From the cell containing the given text, extract its center point as (X, Y) coordinate. 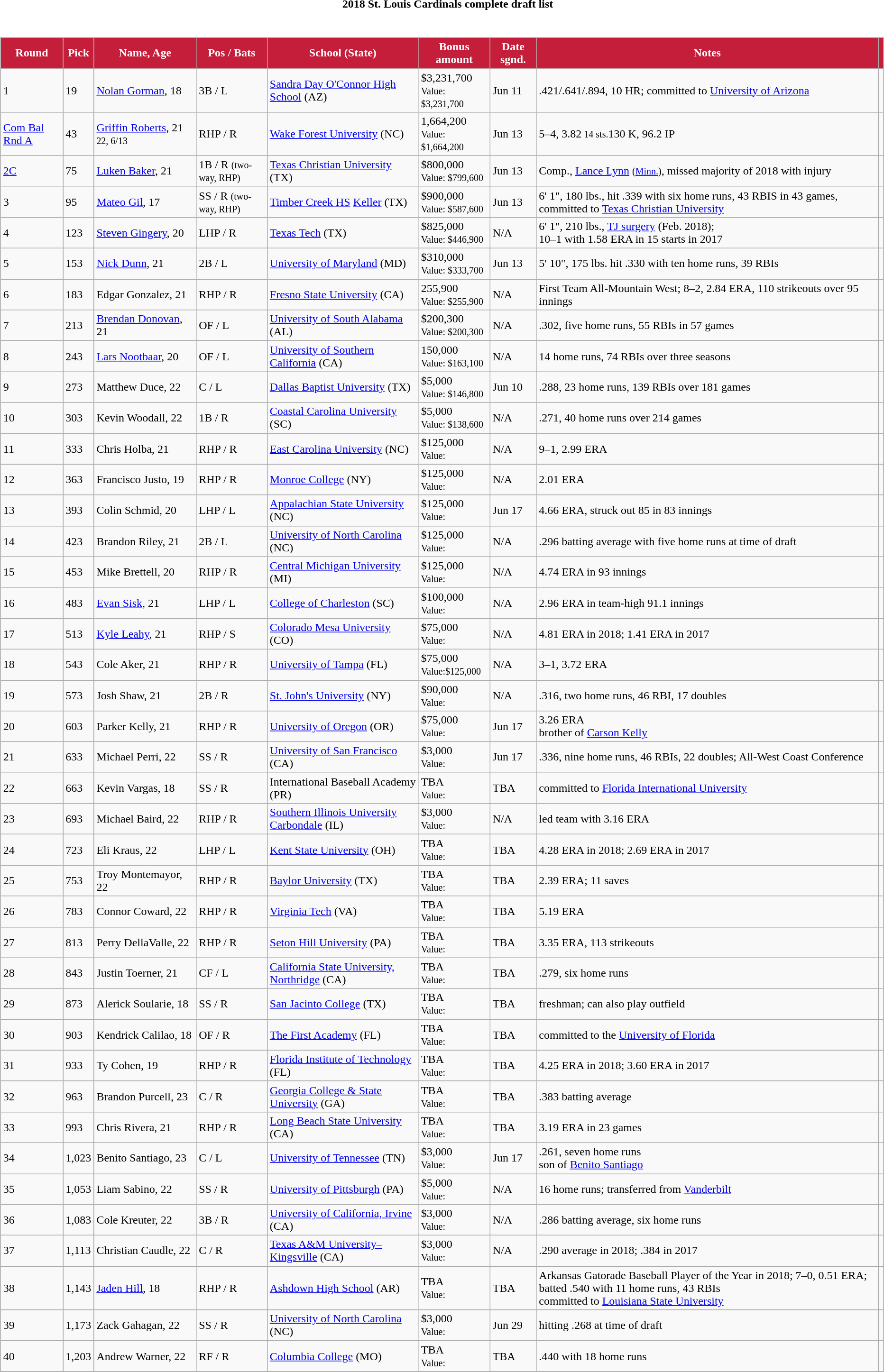
Edgar Gonzalez, 21 (145, 295)
SS / R (two-way, RHP) (232, 202)
Perry DellaValle, 22 (145, 942)
Jun 29 (513, 1326)
1B / R (232, 418)
hitting .268 at time of draft (708, 1326)
1,113 (79, 1251)
1,664,200Value: $1,664,200 (454, 134)
14 home runs, 74 RBIs over three seasons (708, 357)
423 (79, 541)
RHP / S (232, 633)
903 (79, 1034)
Brandon Purcell, 23 (145, 1096)
Central Michigan University (MI) (342, 572)
753 (79, 881)
273 (79, 387)
27 (32, 942)
Jun 11 (513, 90)
Ashdown High School (AR) (342, 1288)
3 (32, 202)
Colin Schmid, 20 (145, 510)
873 (79, 1004)
Bonus amount (454, 53)
1B / R (two-way, RHP) (232, 171)
543 (79, 665)
Columbia College (MO) (342, 1356)
The First Academy (FL) (342, 1034)
$800,000Value: $799,600 (454, 171)
4.28 ERA in 2018; 2.69 ERA in 2017 (708, 850)
29 (32, 1004)
International Baseball Academy (PR) (342, 788)
University of Southern California (CA) (342, 357)
Name, Age (145, 53)
633 (79, 758)
$90,000Value: (454, 695)
Mateo Gil, 17 (145, 202)
513 (79, 633)
Chris Holba, 21 (145, 448)
led team with 3.16 ERA (708, 819)
663 (79, 788)
OF / R (232, 1034)
483 (79, 603)
$310,000Value: $333,700 (454, 264)
Kendrick Calilao, 18 (145, 1034)
.279, six home runs (708, 973)
2C (32, 171)
University of Pittsburgh (PA) (342, 1189)
9 (32, 387)
Com Bal Rnd A (32, 134)
213 (79, 325)
Connor Coward, 22 (145, 911)
First Team All-Mountain West; 8–2, 2.84 ERA, 110 strikeouts over 95 innings (708, 295)
393 (79, 510)
Christian Caudle, 22 (145, 1251)
35 (32, 1189)
Zack Gahagan, 22 (145, 1326)
Long Beach State University (CA) (342, 1127)
9–1, 2.99 ERA (708, 448)
Date sgnd. (513, 53)
.271, 40 home runs over 214 games (708, 418)
7 (32, 325)
Kevin Vargas, 18 (145, 788)
723 (79, 850)
1,173 (79, 1326)
$825,000Value: $446,900 (454, 233)
Round (32, 53)
Steven Gingery, 20 (145, 233)
843 (79, 973)
Wake Forest University (NC) (342, 134)
14 (32, 541)
23 (32, 819)
4.66 ERA, struck out 85 in 83 innings (708, 510)
Troy Montemayor, 22 (145, 881)
16 (32, 603)
Michael Perri, 22 (145, 758)
33 (32, 1127)
40 (32, 1356)
committed to the University of Florida (708, 1034)
453 (79, 572)
Cole Kreuter, 22 (145, 1220)
3.35 ERA, 113 strikeouts (708, 942)
University of Tampa (FL) (342, 665)
Alerick Soularie, 18 (145, 1004)
Josh Shaw, 21 (145, 695)
303 (79, 418)
Lars Nootbaar, 20 (145, 357)
Coastal Carolina University (SC) (342, 418)
Timber Creek HS Keller (TX) (342, 202)
Texas Christian University (TX) (342, 171)
$5,000Value: $138,600 (454, 418)
16 home runs; transferred from Vanderbilt (708, 1189)
University of Tennessee (TN) (342, 1158)
3–1, 3.72 ERA (708, 665)
Nick Dunn, 21 (145, 264)
California State University, Northridge (CA) (342, 973)
17 (32, 633)
Texas A&M University–Kingsville (CA) (342, 1251)
Virginia Tech (VA) (342, 911)
34 (32, 1158)
15 (32, 572)
.302, five home runs, 55 RBIs in 57 games (708, 325)
St. John's University (NY) (342, 695)
123 (79, 233)
Texas Tech (TX) (342, 233)
2B / R (232, 695)
Benito Santiago, 23 (145, 1158)
150,000Value: $163,100 (454, 357)
26 (32, 911)
933 (79, 1066)
University of Maryland (MD) (342, 264)
255,900Value: $255,900 (454, 295)
39 (32, 1326)
32 (32, 1096)
783 (79, 911)
3.26 ERAbrother of Carson Kelly (708, 726)
Griffin Roberts, 21 22, 6/13 (145, 134)
603 (79, 726)
573 (79, 695)
3B / L (232, 90)
Chris Rivera, 21 (145, 1127)
Matthew Duce, 22 (145, 387)
East Carolina University (NC) (342, 448)
21 (32, 758)
153 (79, 264)
693 (79, 819)
Colorado Mesa University (CO) (342, 633)
1,203 (79, 1356)
$3,231,700Value: $3,231,700 (454, 90)
363 (79, 480)
Parker Kelly, 21 (145, 726)
Mike Brettell, 20 (145, 572)
36 (32, 1220)
$900,000Value: $587,600 (454, 202)
Kevin Woodall, 22 (145, 418)
Kent State University (OH) (342, 850)
Brendan Donovan, 21 (145, 325)
5 (32, 264)
Jaden Hill, 18 (145, 1288)
5.19 ERA (708, 911)
2.39 ERA; 11 saves (708, 881)
3B / R (232, 1220)
20 (32, 726)
3.19 ERA in 23 games (708, 1127)
2.01 ERA (708, 480)
.336, nine home runs, 46 RBIs, 22 doubles; All-West Coast Conference (708, 758)
1,023 (79, 1158)
Fresno State University (CA) (342, 295)
6' 1", 180 lbs., hit .339 with six home runs, 43 RBIS in 43 games, committed to Texas Christian University (708, 202)
95 (79, 202)
Jun 10 (513, 387)
Appalachian State University (NC) (342, 510)
37 (32, 1251)
Ty Cohen, 19 (145, 1066)
Notes (708, 53)
RF / R (232, 1356)
1,143 (79, 1288)
963 (79, 1096)
.440 with 18 home runs (708, 1356)
Francisco Justo, 19 (145, 480)
San Jacinto College (TX) (342, 1004)
183 (79, 295)
CF / L (232, 973)
Southern Illinois University Carbondale (IL) (342, 819)
Arkansas Gatorade Baseball Player of the Year in 2018; 7–0, 0.51 ERA; batted .540 with 11 home runs, 43 RBIs committed to Louisiana State University (708, 1288)
.286 batting average, six home runs (708, 1220)
Pos / Bats (232, 53)
University of South Alabama (AL) (342, 325)
13 (32, 510)
$75,000Value:$125,000 (454, 665)
24 (32, 850)
1 (32, 90)
12 (32, 480)
Georgia College & State University (GA) (342, 1096)
.288, 23 home runs, 139 RBIs over 181 games (708, 387)
$5,000Value: (454, 1189)
.421/.641/.894, 10 HR; committed to University of Arizona (708, 90)
333 (79, 448)
Kyle Leahy, 21 (145, 633)
Florida Institute of Technology (FL) (342, 1066)
.296 batting average with five home runs at time of draft (708, 541)
Dallas Baptist University (TX) (342, 387)
School (State) (342, 53)
6 (32, 295)
18 (32, 665)
30 (32, 1034)
4.25 ERA in 2018; 3.60 ERA in 2017 (708, 1066)
University of California, Irvine (CA) (342, 1220)
$5,000Value: $146,800 (454, 387)
6' 1", 210 lbs., TJ surgery (Feb. 2018); 10–1 with 1.58 ERA in 15 starts in 2017 (708, 233)
43 (79, 134)
Nolan Gorman, 18 (145, 90)
Evan Sisk, 21 (145, 603)
.383 batting average (708, 1096)
University of San Francisco (CA) (342, 758)
25 (32, 881)
2.96 ERA in team-high 91.1 innings (708, 603)
Cole Aker, 21 (145, 665)
Eli Kraus, 22 (145, 850)
$200,300Value: $200,300 (454, 325)
28 (32, 973)
Pick (79, 53)
University of Oregon (OR) (342, 726)
committed to Florida International University (708, 788)
Brandon Riley, 21 (145, 541)
4.81 ERA in 2018; 1.41 ERA in 2017 (708, 633)
Liam Sabino, 22 (145, 1189)
5–4, 3.82 14 sts.130 K, 96.2 IP (708, 134)
1,083 (79, 1220)
Baylor University (TX) (342, 881)
$100,000Value: (454, 603)
4.74 ERA in 93 innings (708, 572)
1,053 (79, 1189)
Luken Baker, 21 (145, 171)
11 (32, 448)
LHP / R (232, 233)
Sandra Day O'Connor High School (AZ) (342, 90)
.316, two home runs, 46 RBI, 17 doubles (708, 695)
Justin Toerner, 21 (145, 973)
College of Charleston (SC) (342, 603)
5' 10", 175 lbs. hit .330 with ten home runs, 39 RBIs (708, 264)
813 (79, 942)
10 (32, 418)
38 (32, 1288)
Comp., Lance Lynn (Minn.), missed majority of 2018 with injury (708, 171)
Andrew Warner, 22 (145, 1356)
993 (79, 1127)
Michael Baird, 22 (145, 819)
22 (32, 788)
4 (32, 233)
.261, seven home runs son of Benito Santiago (708, 1158)
75 (79, 171)
.290 average in 2018; .384 in 2017 (708, 1251)
243 (79, 357)
8 (32, 357)
Seton Hill University (PA) (342, 942)
freshman; can also play outfield (708, 1004)
Monroe College (NY) (342, 480)
31 (32, 1066)
